Pinpoint the cell where the given text exists, returning its (X, Y) midpoint coordinate. 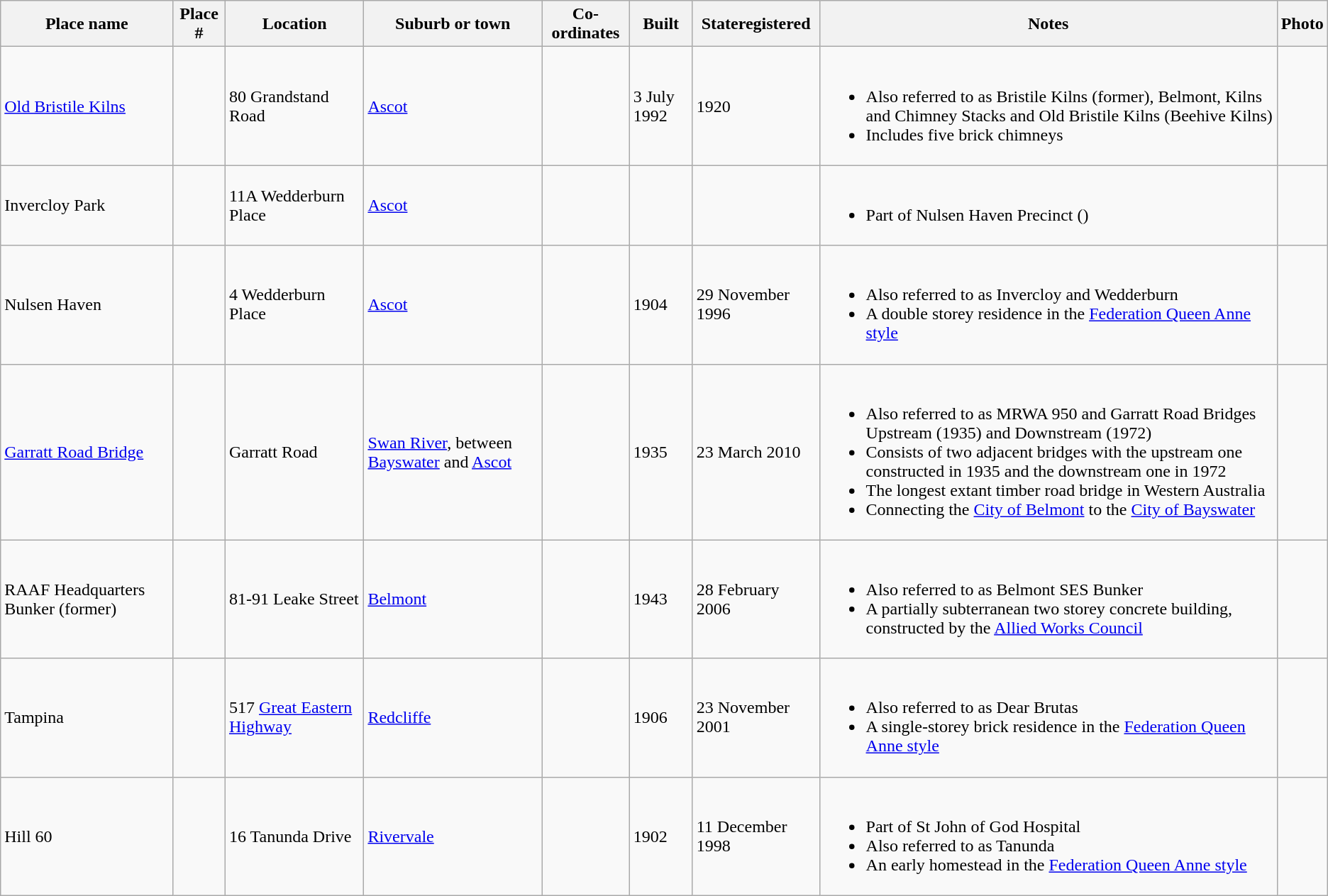
23 November 2001 (756, 718)
3 July 1992 (661, 106)
Photo (1302, 24)
Location (294, 24)
Garratt Road (294, 452)
Part of Nulsen Haven Precinct () (1048, 206)
4 Wedderburn Place (294, 305)
Place # (199, 24)
1902 (661, 836)
Also referred to as Belmont SES BunkerA partially subterranean two storey concrete building, constructed by the Allied Works Council (1048, 599)
Hill 60 (87, 836)
Also referred to as Bristile Kilns (former), Belmont, Kilns and Chimney Stacks and Old Bristile Kilns (Beehive Kilns)Includes five brick chimneys (1048, 106)
Nulsen Haven (87, 305)
28 February 2006 (756, 599)
Notes (1048, 24)
517 Great Eastern Highway (294, 718)
80 Grandstand Road (294, 106)
23 March 2010 (756, 452)
Stateregistered (756, 24)
Part of St John of God HospitalAlso referred to as TanundaAn early homestead in the Federation Queen Anne style (1048, 836)
1920 (756, 106)
1943 (661, 599)
1904 (661, 305)
Also referred to as Invercloy and WedderburnA double storey residence in the Federation Queen Anne style (1048, 305)
1906 (661, 718)
Belmont (453, 599)
Rivervale (453, 836)
11A Wedderburn Place (294, 206)
29 November 1996 (756, 305)
16 Tanunda Drive (294, 836)
Tampina (87, 718)
RAAF Headquarters Bunker (former) (87, 599)
81-91 Leake Street (294, 599)
11 December 1998 (756, 836)
Invercloy Park (87, 206)
Redcliffe (453, 718)
Suburb or town (453, 24)
Old Bristile Kilns (87, 106)
Garratt Road Bridge (87, 452)
Also referred to as Dear BrutasA single-storey brick residence in the Federation Queen Anne style (1048, 718)
Place name (87, 24)
Built (661, 24)
1935 (661, 452)
Co-ordinates (586, 24)
Swan River, between Bayswater and Ascot (453, 452)
